Output the [x, y] coordinate of the center of the cell containing the given text.  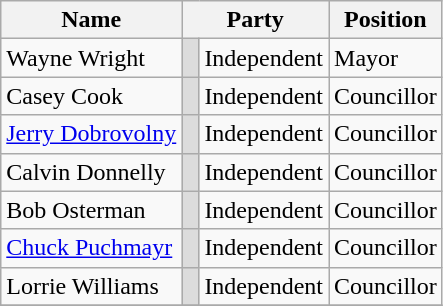
Name [92, 20]
Position [386, 20]
Bob Osterman [92, 210]
Party [256, 20]
Jerry Dobrovolny [92, 134]
Lorrie Williams [92, 286]
Chuck Puchmayr [92, 248]
Calvin Donnelly [92, 172]
Casey Cook [92, 96]
Mayor [386, 58]
Wayne Wright [92, 58]
